Provide the [x, y] coordinate of the cell's center where the given text is located.  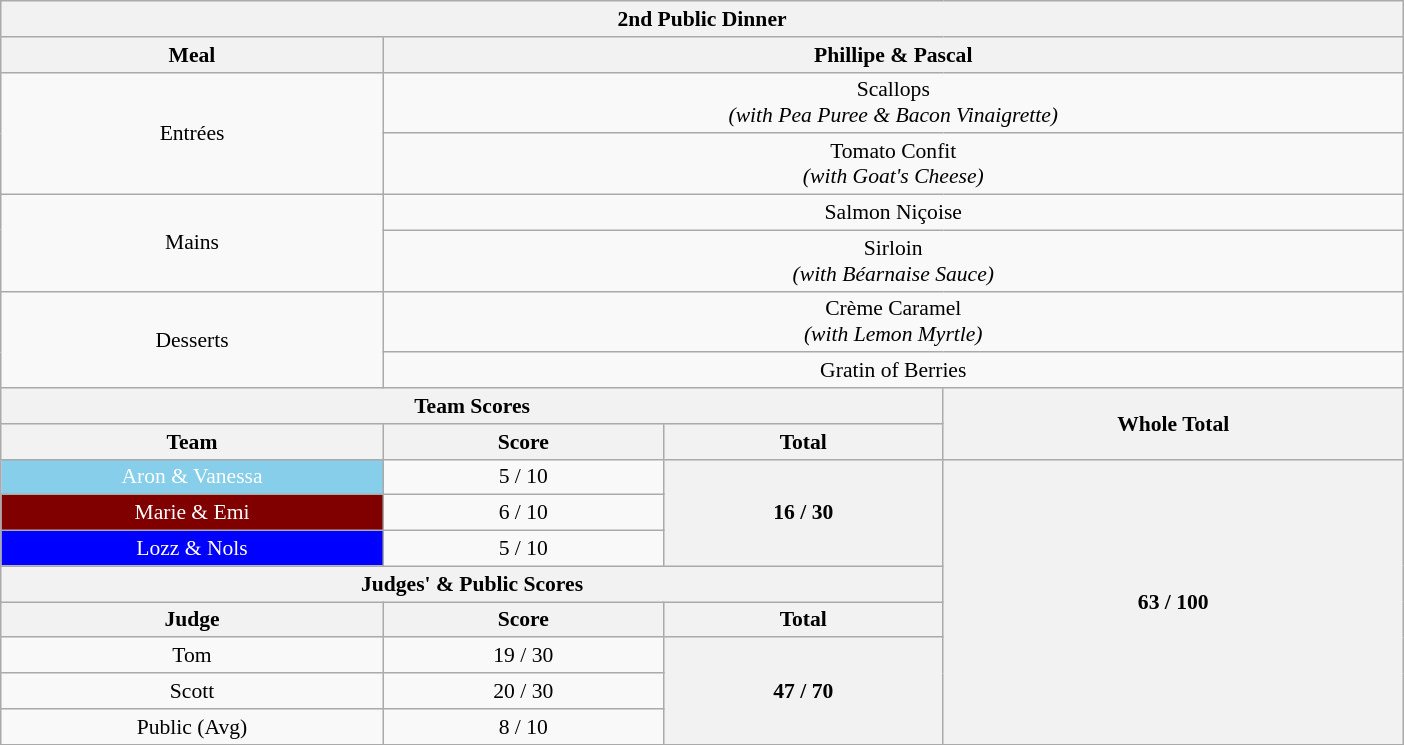
63 / 100 [1173, 602]
Mains [192, 244]
Phillipe & Pascal [893, 55]
Gratin of Berries [893, 371]
Team Scores [472, 406]
Tomato Confit(with Goat's Cheese) [893, 164]
Meal [192, 55]
8 / 10 [523, 727]
Crème Caramel(with Lemon Myrtle) [893, 322]
47 / 70 [803, 692]
19 / 30 [523, 656]
Scott [192, 691]
20 / 30 [523, 691]
Scallops(with Pea Puree & Bacon Vinaigrette) [893, 102]
Judge [192, 620]
Desserts [192, 340]
Public (Avg) [192, 727]
16 / 30 [803, 512]
Salmon Niçoise [893, 213]
Team [192, 442]
Entrées [192, 133]
Marie & Emi [192, 513]
Aron & Vanessa [192, 477]
Whole Total [1173, 424]
Lozz & Nols [192, 549]
2nd Public Dinner [702, 19]
6 / 10 [523, 513]
Sirloin(with Béarnaise Sauce) [893, 260]
Tom [192, 656]
Judges' & Public Scores [472, 584]
